Detect which cell encompasses the target text, then output its (X, Y) center coordinate. 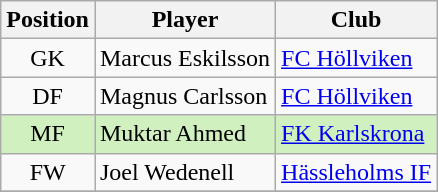
DF (48, 96)
FK Karlskrona (356, 134)
Muktar Ahmed (184, 134)
Club (356, 20)
Magnus Carlsson (184, 96)
MF (48, 134)
Hässleholms IF (356, 172)
Joel Wedenell (184, 172)
FW (48, 172)
Player (184, 20)
Marcus Eskilsson (184, 58)
GK (48, 58)
Position (48, 20)
